Return [x, y] of the center of cell containing provided text 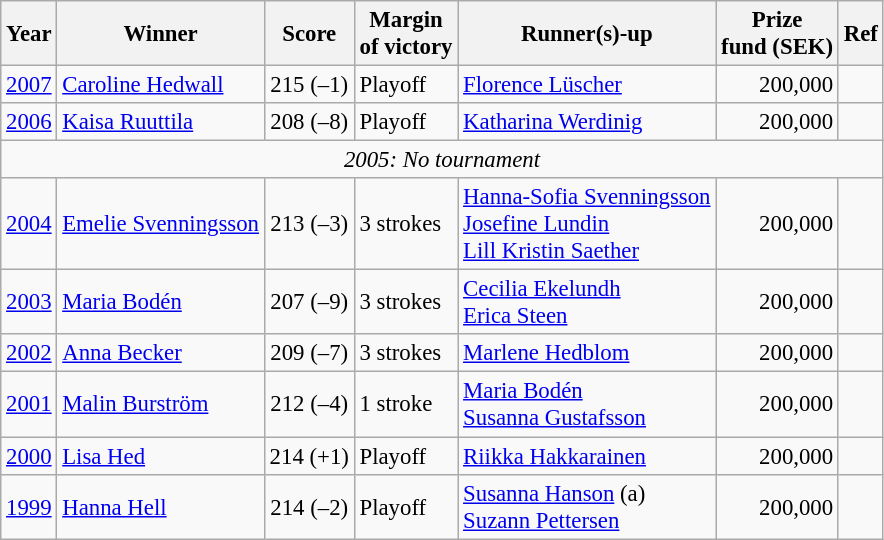
Winner [160, 34]
Malin Burström [160, 404]
Lisa Hed [160, 456]
Katharina Werdinig [587, 122]
Ref [860, 34]
2006 [29, 122]
Hanna-Sofia Svenningsson Josefine Lundin Lill Kristin Saether [587, 224]
Prizefund (SEK) [778, 34]
Kaisa Ruuttila [160, 122]
2007 [29, 85]
2005: No tournament [442, 160]
2002 [29, 353]
Cecilia Ekelundh Erica Steen [587, 302]
214 (–2) [309, 506]
Maria Bodén Susanna Gustafsson [587, 404]
Maria Bodén [160, 302]
Hanna Hell [160, 506]
2003 [29, 302]
207 (–9) [309, 302]
Emelie Svenningsson [160, 224]
214 (+1) [309, 456]
213 (–3) [309, 224]
Year [29, 34]
2004 [29, 224]
Caroline Hedwall [160, 85]
Riikka Hakkarainen [587, 456]
215 (–1) [309, 85]
209 (–7) [309, 353]
1999 [29, 506]
1 stroke [406, 404]
Anna Becker [160, 353]
208 (–8) [309, 122]
2000 [29, 456]
Runner(s)-up [587, 34]
Marlene Hedblom [587, 353]
2001 [29, 404]
Florence Lüscher [587, 85]
Score [309, 34]
Marginof victory [406, 34]
Susanna Hanson (a) Suzann Pettersen [587, 506]
212 (–4) [309, 404]
